Determine the [x, y] coordinate at the center of the cell enclosing the given text.  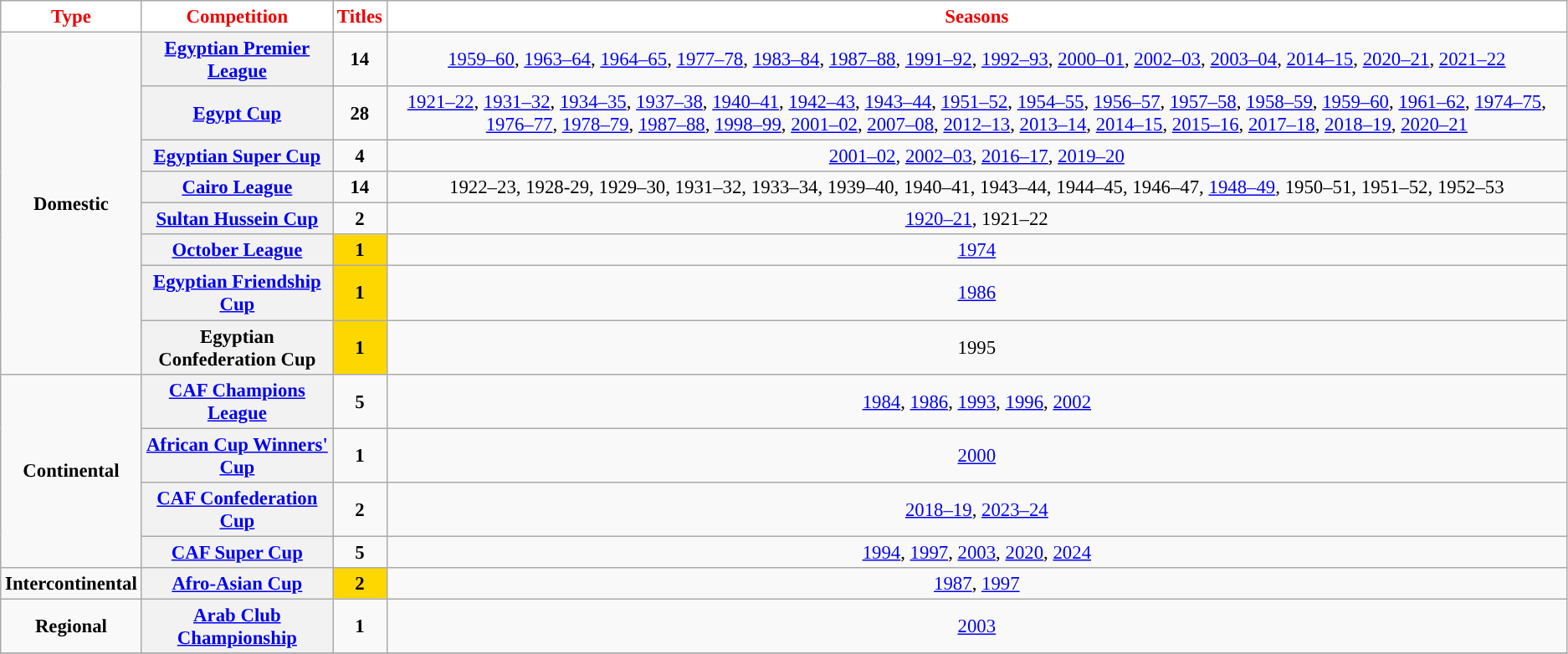
1984, 1986, 1993, 1996, 2002 [976, 401]
Sultan Hussein Cup [237, 219]
African Cup Winners' Cup [237, 455]
1986 [976, 293]
1959–60, 1963–64, 1964–65, 1977–78, 1983–84, 1987–88, 1991–92, 1992–93, 2000–01, 2002–03, 2003–04, 2014–15, 2020–21, 2021–22 [976, 60]
2018–19, 2023–24 [976, 508]
Regional [71, 626]
1974 [976, 250]
Seasons [976, 17]
28 [360, 114]
4 [360, 156]
1995 [976, 348]
1920–21, 1921–22 [976, 219]
Egyptian Premier League [237, 60]
2000 [976, 455]
October League [237, 250]
Egyptian Friendship Cup [237, 293]
1987, 1997 [976, 584]
2001–02, 2002–03, 2016–17, 2019–20 [976, 156]
1994, 1997, 2003, 2020, 2024 [976, 552]
Egyptian Super Cup [237, 156]
1922–23, 1928-29, 1929–30, 1931–32, 1933–34, 1939–40, 1940–41, 1943–44, 1944–45, 1946–47, 1948–49, 1950–51, 1951–52, 1952–53 [976, 187]
CAF Super Cup [237, 552]
CAF Champions League [237, 401]
Titles [360, 17]
Domestic [71, 204]
Cairo League [237, 187]
Competition [237, 17]
Egypt Cup [237, 114]
CAF Confederation Cup [237, 508]
Type [71, 17]
Egyptian Confederation Cup [237, 348]
2003 [976, 626]
Afro-Asian Cup [237, 584]
Arab Club Championship [237, 626]
Intercontinental [71, 584]
Continental [71, 470]
